Find where the given text appears and provide that cell's center as (x, y) coordinate. 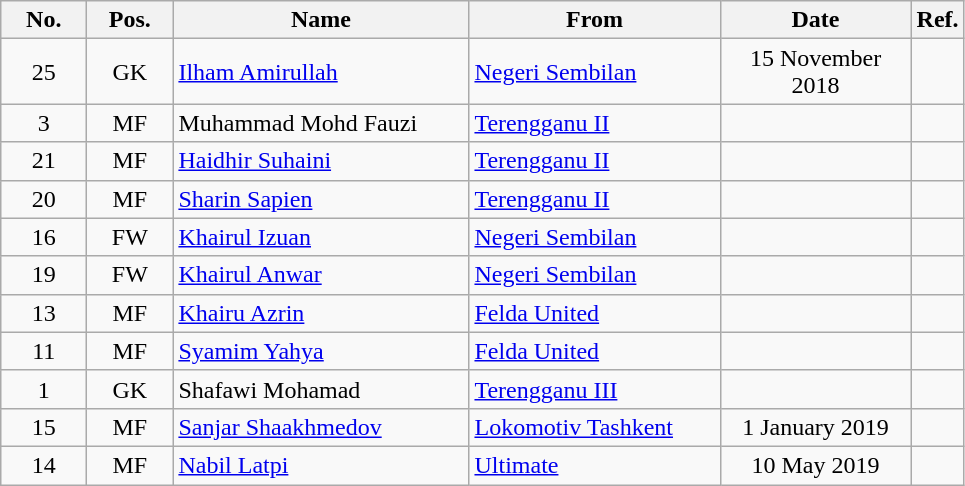
Lokomotiv Tashkent (594, 427)
21 (44, 161)
Ilham Amirullah (321, 72)
Syamim Yahya (321, 351)
Khairul Anwar (321, 275)
1 January 2019 (816, 427)
Khairul Izuan (321, 237)
Ultimate (594, 465)
Nabil Latpi (321, 465)
Ref. (938, 20)
Khairu Azrin (321, 313)
Shafawi Mohamad (321, 389)
No. (44, 20)
13 (44, 313)
15 (44, 427)
Haidhir Suhaini (321, 161)
Date (816, 20)
Sharin Sapien (321, 199)
19 (44, 275)
Pos. (130, 20)
Name (321, 20)
Sanjar Shaakhmedov (321, 427)
11 (44, 351)
25 (44, 72)
From (594, 20)
16 (44, 237)
20 (44, 199)
Terengganu III (594, 389)
Muhammad Mohd Fauzi (321, 123)
3 (44, 123)
15 November 2018 (816, 72)
14 (44, 465)
1 (44, 389)
10 May 2019 (816, 465)
